Pinpoint the cell where the given text exists, returning its [X, Y] midpoint coordinate. 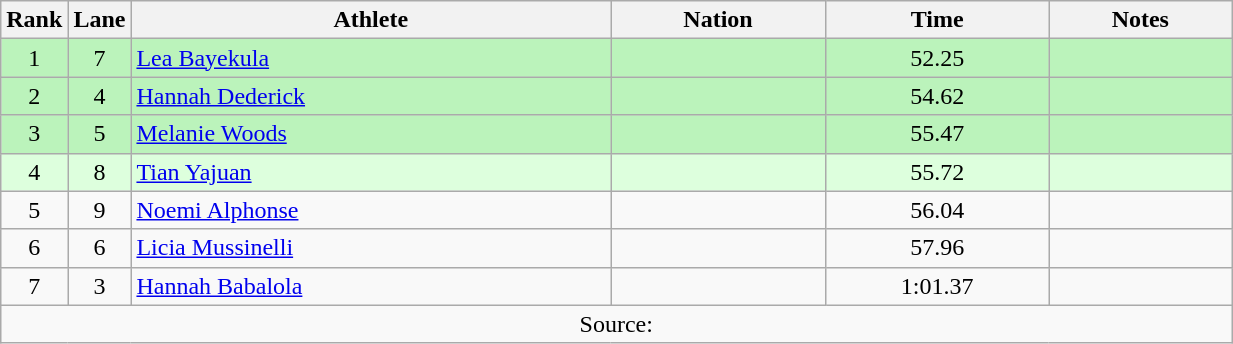
Hannah Babalola [371, 286]
57.96 [937, 248]
1 [34, 58]
Source: [616, 324]
54.62 [937, 96]
55.72 [937, 172]
Lea Bayekula [371, 58]
Tian Yajuan [371, 172]
Noemi Alphonse [371, 210]
Notes [1140, 20]
9 [100, 210]
2 [34, 96]
8 [100, 172]
56.04 [937, 210]
Rank [34, 20]
Time [937, 20]
Lane [100, 20]
1:01.37 [937, 286]
55.47 [937, 134]
Licia Mussinelli [371, 248]
Nation [718, 20]
52.25 [937, 58]
Melanie Woods [371, 134]
Athlete [371, 20]
Hannah Dederick [371, 96]
